Return the (X, Y) coordinate for the center point of the cell that contains the specified text.  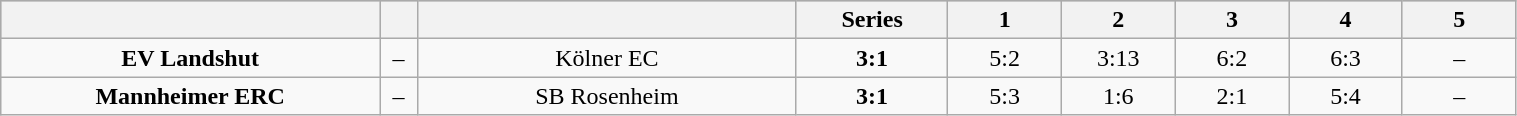
3:13 (1118, 58)
Series (872, 20)
5:3 (1005, 96)
EV Landshut (190, 58)
Mannheimer ERC (190, 96)
2 (1118, 20)
Kölner EC (606, 58)
5 (1459, 20)
6:2 (1232, 58)
3 (1232, 20)
4 (1346, 20)
5:2 (1005, 58)
5:4 (1346, 96)
6:3 (1346, 58)
1:6 (1118, 96)
1 (1005, 20)
SB Rosenheim (606, 96)
2:1 (1232, 96)
